Return (x, y) of the center of cell containing provided text 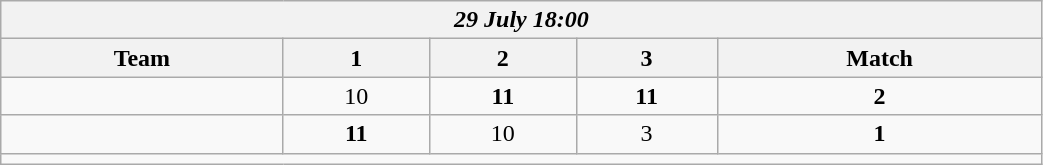
29 July 18:00 (522, 20)
Match (880, 58)
Team (142, 58)
